Pinpoint the cell where the given text exists, returning its (x, y) midpoint coordinate. 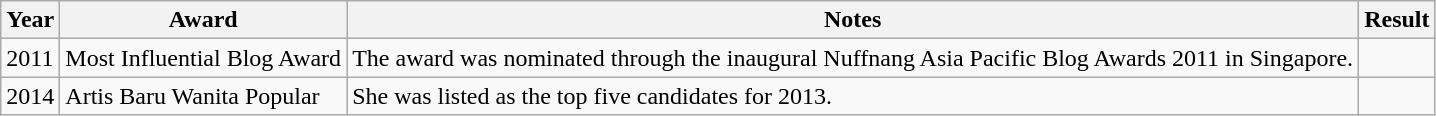
2011 (30, 58)
2014 (30, 96)
Most Influential Blog Award (204, 58)
Artis Baru Wanita Popular (204, 96)
Notes (853, 20)
Result (1397, 20)
She was listed as the top five candidates for 2013. (853, 96)
The award was nominated through the inaugural Nuffnang Asia Pacific Blog Awards 2011 in Singapore. (853, 58)
Year (30, 20)
Award (204, 20)
